Identify which cell holds the provided text, then report its (x, y) central coordinate. 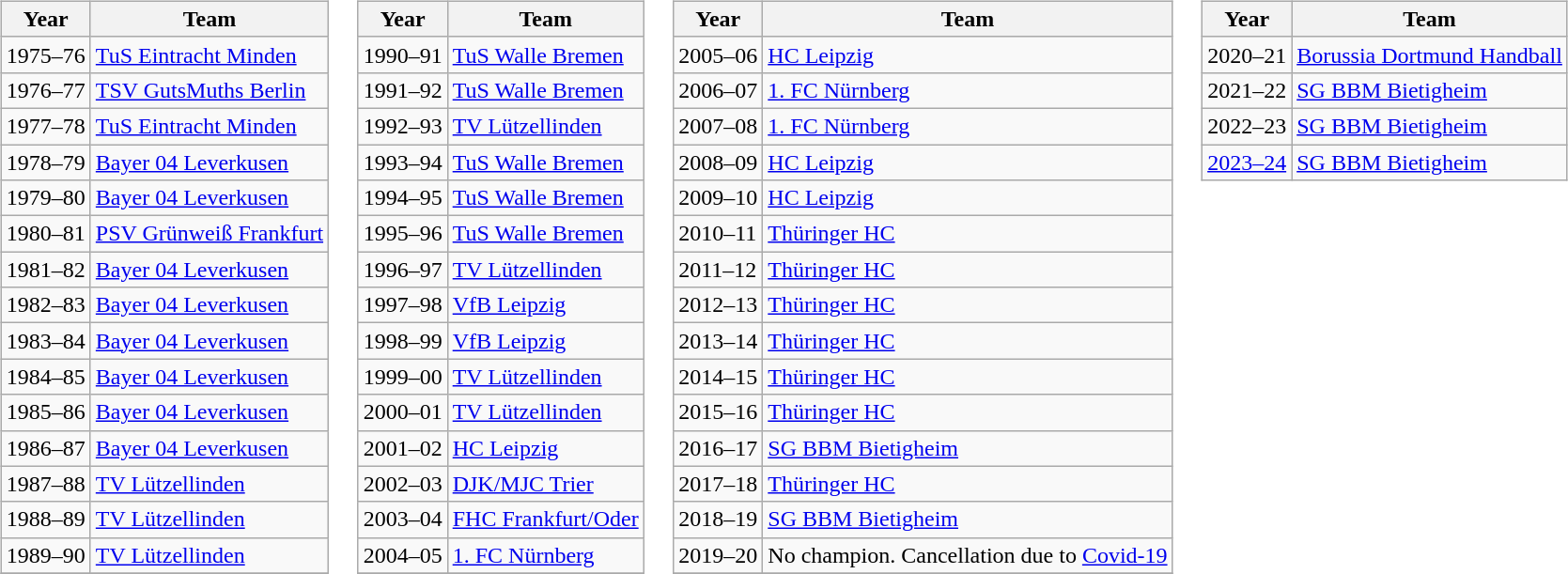
1984–85 (45, 377)
1999–00 (402, 377)
2023–24 (1248, 163)
2022–23 (1248, 126)
1985–86 (45, 412)
1982–83 (45, 305)
2018–19 (718, 520)
2001–02 (402, 448)
1977–78 (45, 126)
2008–09 (718, 163)
TSV GutsMuths Berlin (209, 90)
2011–12 (718, 270)
1992–93 (402, 126)
1979–80 (45, 198)
Borussia Dortmund Handball (1430, 54)
1998–99 (402, 341)
No champion. Cancellation due to Covid-19 (968, 555)
PSV Grünweiß Frankfurt (209, 234)
1990–91 (402, 54)
2020–21 (1248, 54)
1988–89 (45, 520)
1996–97 (402, 270)
2021–22 (1248, 90)
2016–17 (718, 448)
2006–07 (718, 90)
2019–20 (718, 555)
1980–81 (45, 234)
1991–92 (402, 90)
1995–96 (402, 234)
1997–98 (402, 305)
1987–88 (45, 484)
1981–82 (45, 270)
2012–13 (718, 305)
2007–08 (718, 126)
DJK/MJC Trier (545, 484)
1993–94 (402, 163)
1989–90 (45, 555)
2013–14 (718, 341)
2015–16 (718, 412)
2003–04 (402, 520)
2005–06 (718, 54)
2010–11 (718, 234)
1986–87 (45, 448)
2017–18 (718, 484)
1978–79 (45, 163)
1976–77 (45, 90)
2002–03 (402, 484)
1975–76 (45, 54)
1983–84 (45, 341)
FHC Frankfurt/Oder (545, 520)
2004–05 (402, 555)
2000–01 (402, 412)
2014–15 (718, 377)
2009–10 (718, 198)
1994–95 (402, 198)
